Provide the (X, Y) coordinate of the cell's center where the given text is located.  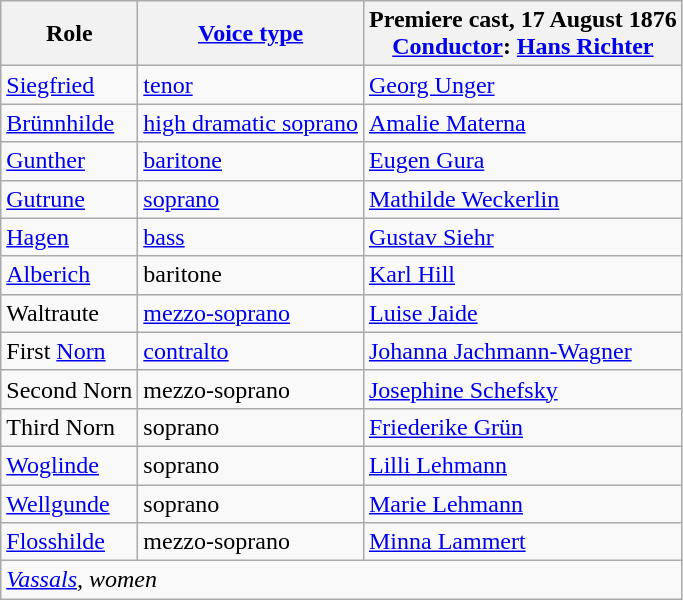
Amalie Materna (522, 123)
Johanna Jachmann-Wagner (522, 351)
Karl Hill (522, 275)
bass (251, 237)
Second Norn (70, 389)
Alberich (70, 275)
Waltraute (70, 313)
Lilli Lehmann (522, 465)
Third Norn (70, 427)
Vassals, women (342, 580)
Friederike Grün (522, 427)
Brünnhilde (70, 123)
Mathilde Weckerlin (522, 199)
Wellgunde (70, 503)
high dramatic soprano (251, 123)
Marie Lehmann (522, 503)
Minna Lammert (522, 542)
First Norn (70, 351)
Gunther (70, 161)
Hagen (70, 237)
Eugen Gura (522, 161)
Premiere cast, 17 August 1876Conductor: Hans Richter (522, 34)
Flosshilde (70, 542)
Luise Jaide (522, 313)
tenor (251, 85)
Role (70, 34)
Georg Unger (522, 85)
contralto (251, 351)
Gutrune (70, 199)
Woglinde (70, 465)
Josephine Schefsky (522, 389)
Gustav Siehr (522, 237)
Siegfried (70, 85)
Voice type (251, 34)
